Search for the cell housing the specified text and yield its [X, Y] center coordinate. 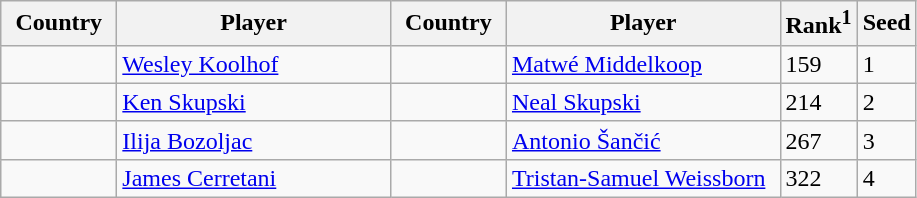
James Cerretani [254, 178]
322 [818, 178]
Wesley Koolhof [254, 64]
159 [818, 64]
214 [818, 102]
Matwé Middelkoop [643, 64]
4 [886, 178]
Neal Skupski [643, 102]
Antonio Šančić [643, 140]
267 [818, 140]
Ilija Bozoljac [254, 140]
2 [886, 102]
3 [886, 140]
Ken Skupski [254, 102]
Seed [886, 24]
Rank1 [818, 24]
Tristan-Samuel Weissborn [643, 178]
1 [886, 64]
